Determine the (X, Y) coordinate at the center of the cell enclosing the given text.  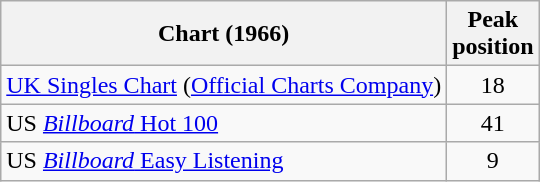
Chart (1966) (224, 34)
Peakposition (493, 34)
US Billboard Easy Listening (224, 161)
18 (493, 85)
9 (493, 161)
UK Singles Chart (Official Charts Company) (224, 85)
41 (493, 123)
US Billboard Hot 100 (224, 123)
